From the cell containing the given text, extract its center point as (x, y) coordinate. 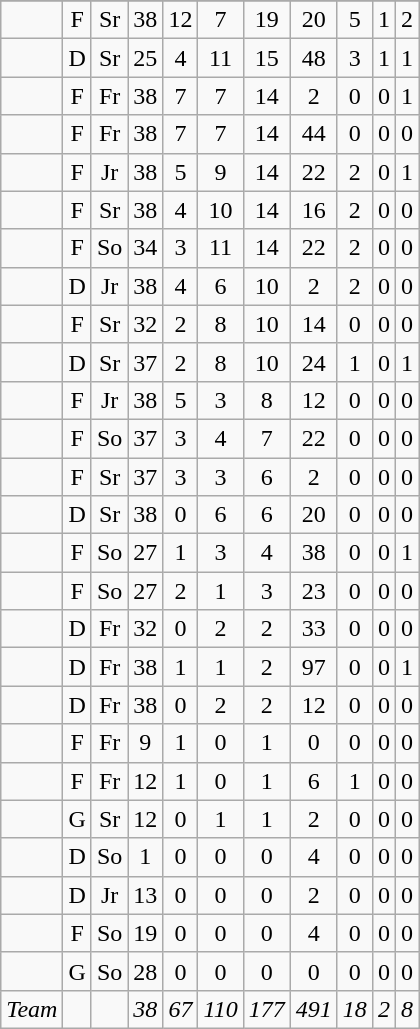
34 (146, 248)
28 (146, 971)
24 (314, 362)
177 (266, 1009)
Team (32, 1009)
97 (314, 667)
15 (266, 58)
110 (220, 1009)
23 (314, 591)
18 (354, 1009)
67 (180, 1009)
491 (314, 1009)
13 (146, 895)
25 (146, 58)
48 (314, 58)
44 (314, 134)
16 (314, 210)
33 (314, 629)
